Return (X, Y) of the center of cell containing provided text 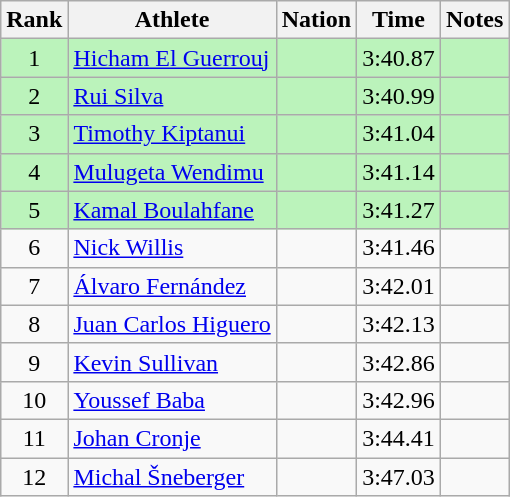
3:41.27 (399, 210)
3 (34, 134)
Timothy Kiptanui (172, 134)
Youssef Baba (172, 400)
Notes (474, 20)
4 (34, 172)
7 (34, 286)
Juan Carlos Higuero (172, 324)
Rui Silva (172, 96)
Mulugeta Wendimu (172, 172)
3:42.86 (399, 362)
9 (34, 362)
5 (34, 210)
3:41.04 (399, 134)
6 (34, 248)
Álvaro Fernández (172, 286)
12 (34, 477)
2 (34, 96)
Kevin Sullivan (172, 362)
3:44.41 (399, 438)
Nick Willis (172, 248)
3:41.46 (399, 248)
3:40.87 (399, 58)
3:41.14 (399, 172)
10 (34, 400)
Athlete (172, 20)
3:40.99 (399, 96)
Hicham El Guerrouj (172, 58)
Rank (34, 20)
1 (34, 58)
11 (34, 438)
Johan Cronje (172, 438)
Time (399, 20)
3:42.01 (399, 286)
Michal Šneberger (172, 477)
Nation (316, 20)
3:42.96 (399, 400)
8 (34, 324)
3:42.13 (399, 324)
Kamal Boulahfane (172, 210)
3:47.03 (399, 477)
